Detect which cell encompasses the target text, then output its (X, Y) center coordinate. 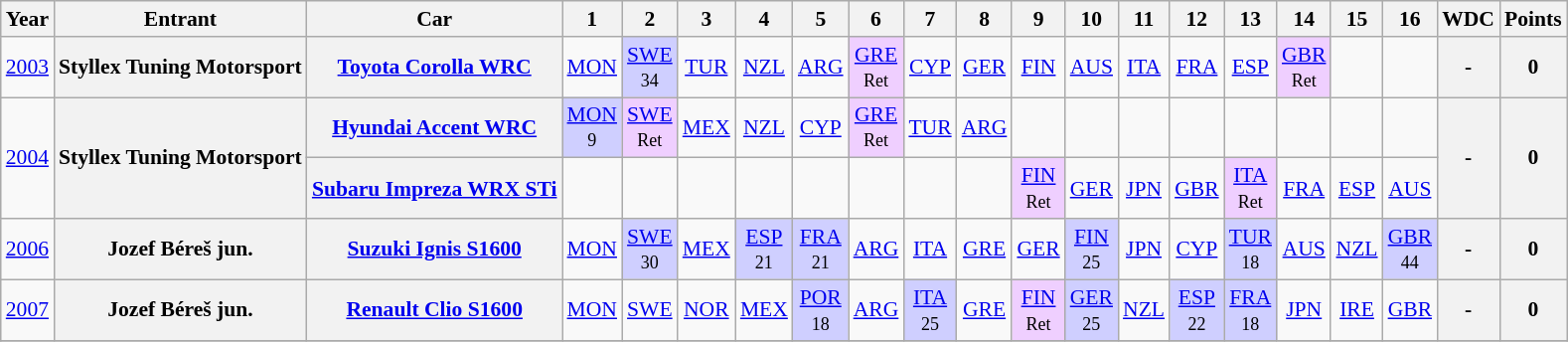
FRA21 (821, 249)
Car (435, 19)
Suzuki Ignis S1600 (435, 249)
GBR44 (1411, 249)
FIN25 (1091, 249)
Year (28, 19)
ESP21 (764, 249)
SWE30 (650, 249)
2006 (28, 249)
WDC (1469, 19)
2003 (28, 68)
14 (1304, 19)
13 (1250, 19)
1 (592, 19)
GBRRet (1304, 68)
5 (821, 19)
2 (650, 19)
SWE34 (650, 68)
Subaru Impreza WRX STi (435, 189)
SWE (650, 310)
2007 (28, 310)
ESP22 (1196, 310)
Points (1533, 19)
FRA18 (1250, 310)
4 (764, 19)
11 (1144, 19)
Hyundai Accent WRC (435, 127)
ITARet (1250, 189)
15 (1356, 19)
Toyota Corolla WRC (435, 68)
10 (1091, 19)
3 (706, 19)
NOR (706, 310)
GER25 (1091, 310)
16 (1411, 19)
Renault Clio S1600 (435, 310)
POR18 (821, 310)
FIN (1037, 68)
TUR18 (1250, 249)
7 (930, 19)
IRE (1356, 310)
12 (1196, 19)
Entrant (181, 19)
2004 (28, 158)
6 (876, 19)
8 (985, 19)
9 (1037, 19)
ITA25 (930, 310)
SWERet (650, 127)
MON9 (592, 127)
